Find where the given text appears and provide that cell's center as (X, Y) coordinate. 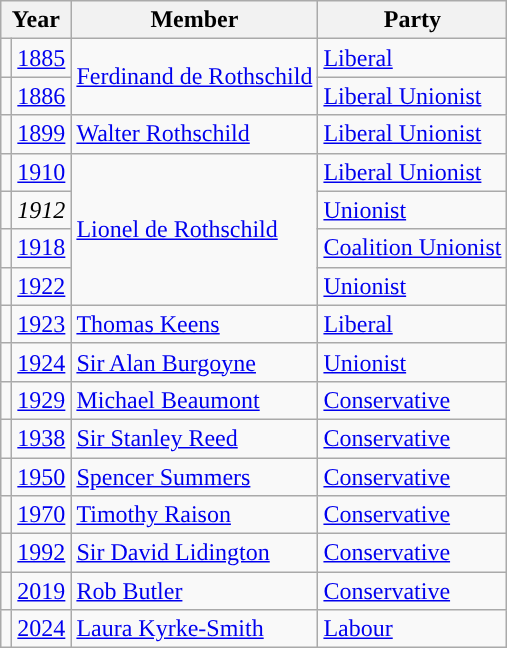
Thomas Keens (194, 324)
1992 (42, 553)
Sir Stanley Reed (194, 438)
Ferdinand de Rothschild (194, 77)
Sir Alan Burgoyne (194, 362)
Walter Rothschild (194, 134)
Year (36, 20)
Member (194, 20)
1922 (42, 286)
1938 (42, 438)
2019 (42, 591)
1929 (42, 400)
1923 (42, 324)
1970 (42, 515)
Laura Kyrke-Smith (194, 629)
1918 (42, 248)
Labour (412, 629)
1885 (42, 58)
2024 (42, 629)
1899 (42, 134)
1950 (42, 477)
Timothy Raison (194, 515)
1910 (42, 172)
1886 (42, 96)
Spencer Summers (194, 477)
Rob Butler (194, 591)
1924 (42, 362)
Coalition Unionist (412, 248)
Party (412, 20)
Michael Beaumont (194, 400)
Lionel de Rothschild (194, 229)
Sir David Lidington (194, 553)
1912 (42, 210)
